Return (X, Y) of the center of cell containing provided text 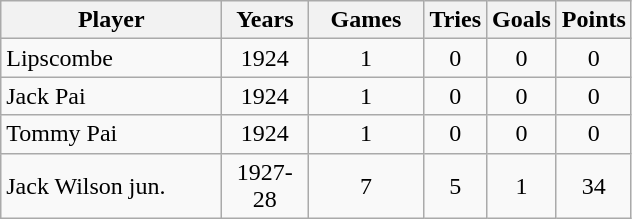
Points (594, 20)
Lipscombe (112, 58)
Years (265, 20)
Player (112, 20)
5 (456, 186)
Tommy Pai (112, 134)
7 (366, 186)
Goals (522, 20)
Tries (456, 20)
Jack Wilson jun. (112, 186)
Games (366, 20)
Jack Pai (112, 96)
1927-28 (265, 186)
34 (594, 186)
